Detect which cell encompasses the target text, then output its (x, y) center coordinate. 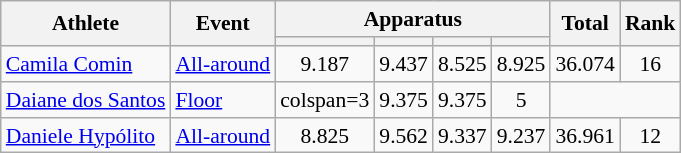
16 (650, 64)
Athlete (86, 24)
Camila Comin (86, 64)
8.525 (462, 64)
Daiane dos Santos (86, 100)
8.925 (522, 64)
9.187 (324, 64)
colspan=3 (324, 100)
Rank (650, 24)
5 (522, 100)
All-around (222, 64)
Floor (222, 100)
9.437 (404, 64)
Event (222, 24)
Total (584, 24)
Apparatus (412, 19)
36.074 (584, 64)
